From the cell containing the given text, extract its center point as (x, y) coordinate. 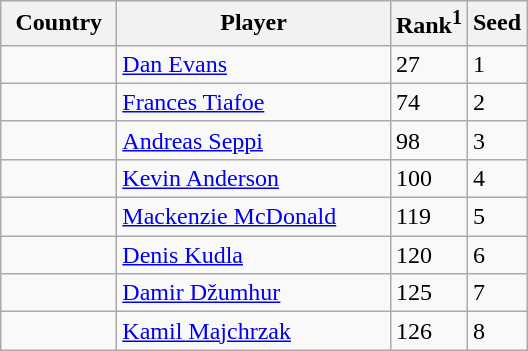
120 (428, 255)
74 (428, 102)
126 (428, 331)
Kevin Anderson (254, 178)
Rank1 (428, 24)
Kamil Majchrzak (254, 331)
98 (428, 140)
Country (59, 24)
Player (254, 24)
Damir Džumhur (254, 293)
Frances Tiafoe (254, 102)
Andreas Seppi (254, 140)
2 (496, 102)
Mackenzie McDonald (254, 217)
4 (496, 178)
Seed (496, 24)
7 (496, 293)
6 (496, 255)
Dan Evans (254, 64)
8 (496, 331)
1 (496, 64)
Denis Kudla (254, 255)
3 (496, 140)
119 (428, 217)
125 (428, 293)
100 (428, 178)
5 (496, 217)
27 (428, 64)
